Pinpoint the cell where the given text exists, returning its (x, y) midpoint coordinate. 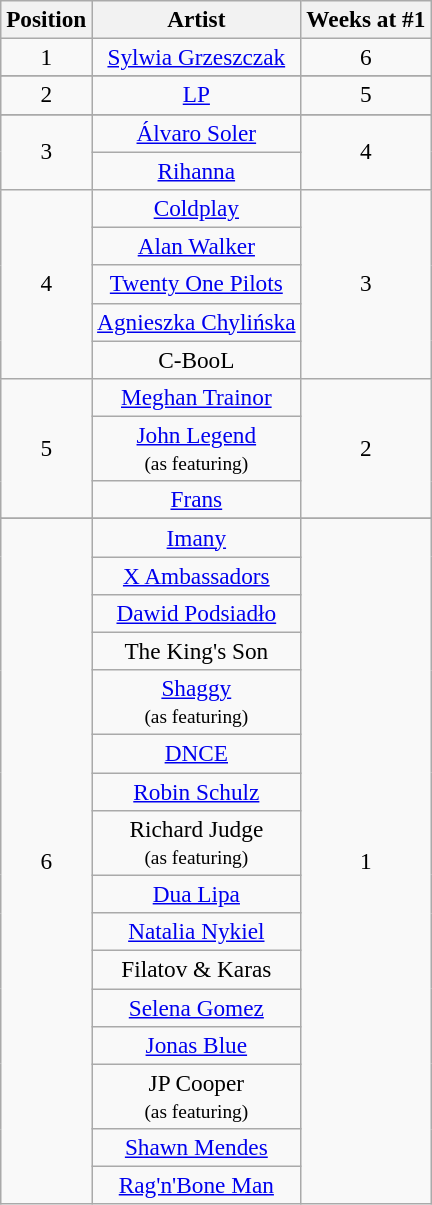
Dawid Podsiadło (196, 613)
Selena Gomez (196, 1007)
Agnieszka Chylińska (196, 322)
LP (196, 95)
Jonas Blue (196, 1045)
The King's Son (196, 651)
X Ambassadors (196, 575)
John Legend(as featuring) (196, 448)
Filatov & Karas (196, 969)
DNCE (196, 753)
Sylwia Grzeszczak (196, 57)
JP Cooper(as featuring) (196, 1096)
Twenty One Pilots (196, 284)
Artist (196, 19)
Imany (196, 537)
C-BooL (196, 359)
Coldplay (196, 208)
Natalia Nykiel (196, 931)
Álvaro Soler (196, 133)
Frans (196, 500)
Robin Schulz (196, 791)
Alan Walker (196, 246)
Shawn Mendes (196, 1147)
Rihanna (196, 170)
Position (46, 19)
Weeks at #1 (366, 19)
Dua Lipa (196, 894)
Richard Judge(as featuring) (196, 842)
Rag'n'Bone Man (196, 1185)
Shaggy(as featuring) (196, 702)
Meghan Trainor (196, 397)
